Identify which cell holds the provided text, then report its [x, y] central coordinate. 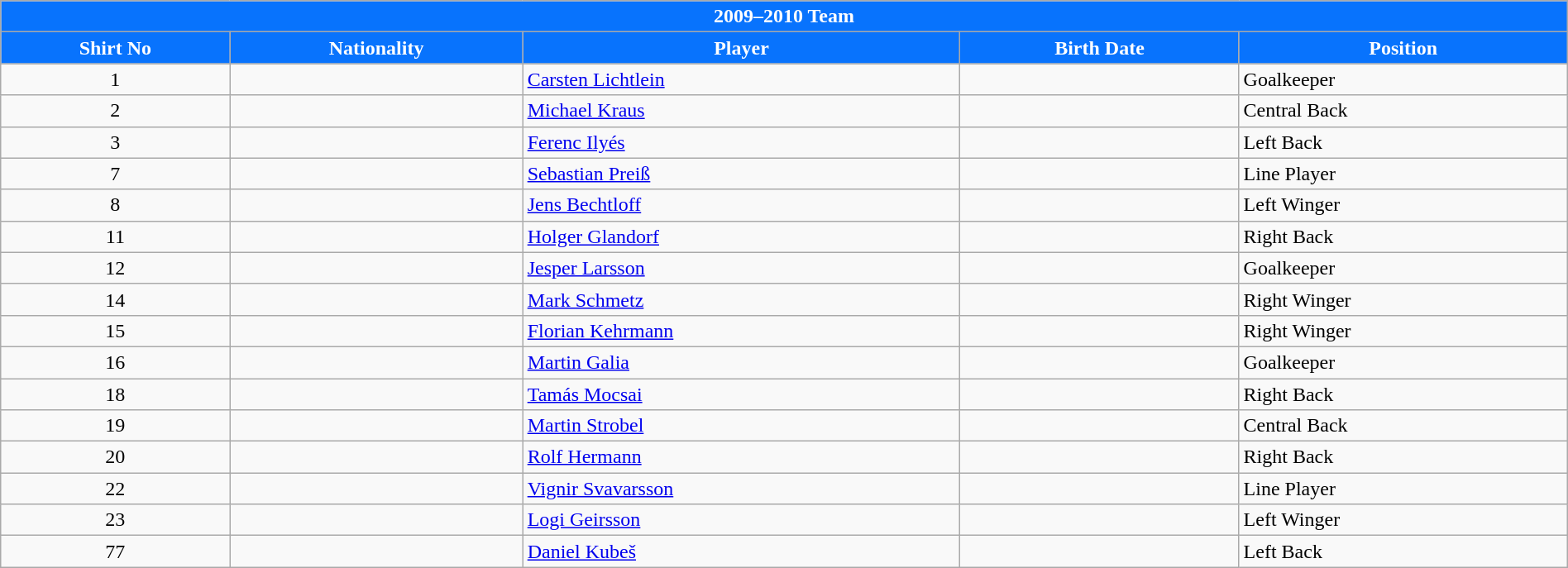
Mark Schmetz [741, 299]
Player [741, 48]
Martin Strobel [741, 426]
Jesper Larsson [741, 268]
Sebastian Preiß [741, 174]
16 [116, 362]
Daniel Kubeš [741, 551]
3 [116, 142]
Michael Kraus [741, 111]
77 [116, 551]
22 [116, 489]
14 [116, 299]
19 [116, 426]
Shirt No [116, 48]
Rolf Hermann [741, 457]
Holger Glandorf [741, 236]
Carsten Lichtlein [741, 79]
8 [116, 205]
7 [116, 174]
Ferenc Ilyés [741, 142]
2009–2010 Team [784, 17]
Vignir Svavarsson [741, 489]
18 [116, 394]
11 [116, 236]
Florian Kehrmann [741, 331]
Nationality [376, 48]
Birth Date [1100, 48]
1 [116, 79]
Tamás Mocsai [741, 394]
2 [116, 111]
23 [116, 520]
20 [116, 457]
Position [1403, 48]
12 [116, 268]
Logi Geirsson [741, 520]
15 [116, 331]
Martin Galia [741, 362]
Jens Bechtloff [741, 205]
